Return (x, y) of the center of cell containing provided text 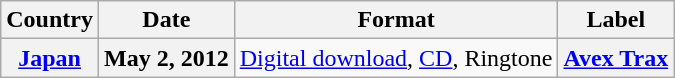
Label (616, 20)
Country (50, 20)
Digital download, CD, Ringtone (396, 58)
Japan (50, 58)
Format (396, 20)
Avex Trax (616, 58)
Date (166, 20)
May 2, 2012 (166, 58)
